Capture the cell that displays the provided text and extract its (X, Y) central coordinate. 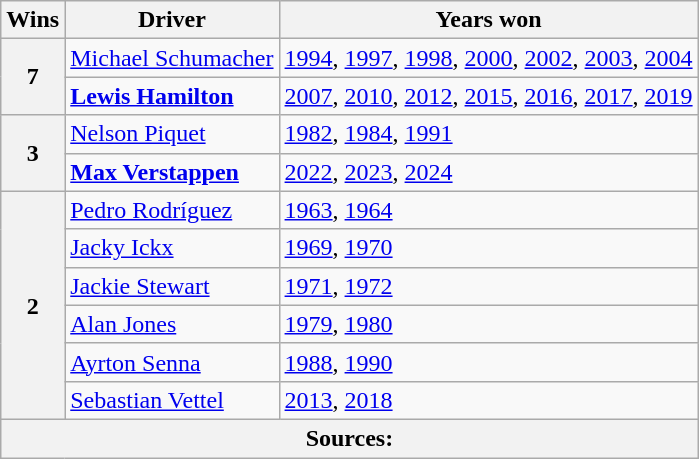
1969, 1970 (488, 248)
1979, 1980 (488, 324)
Pedro Rodríguez (172, 210)
2022, 2023, 2024 (488, 172)
Sources: (350, 438)
2007, 2010, 2012, 2015, 2016, 2017, 2019 (488, 96)
Wins (33, 20)
Ayrton Senna (172, 362)
Sebastian Vettel (172, 400)
Years won (488, 20)
1982, 1984, 1991 (488, 134)
Alan Jones (172, 324)
Lewis Hamilton (172, 96)
1971, 1972 (488, 286)
Michael Schumacher (172, 58)
Driver (172, 20)
1994, 1997, 1998, 2000, 2002, 2003, 2004 (488, 58)
3 (33, 153)
7 (33, 77)
2013, 2018 (488, 400)
2 (33, 305)
1963, 1964 (488, 210)
Jackie Stewart (172, 286)
Nelson Piquet (172, 134)
1988, 1990 (488, 362)
Max Verstappen (172, 172)
Jacky Ickx (172, 248)
